Pinpoint the cell where the given text exists, returning its (x, y) midpoint coordinate. 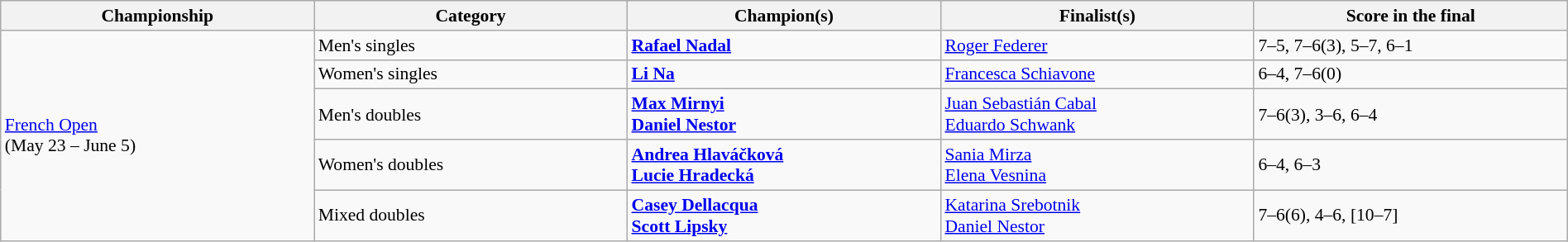
7–6(3), 3–6, 6–4 (1411, 114)
Juan Sebastián Cabal Eduardo Schwank (1097, 114)
7–5, 7–6(3), 5–7, 6–1 (1411, 45)
Women's singles (471, 74)
Casey Dellacqua Scott Lipsky (784, 215)
Men's singles (471, 45)
Champion(s) (784, 16)
Championship (157, 16)
Category (471, 16)
Women's doubles (471, 165)
Francesca Schiavone (1097, 74)
Men's doubles (471, 114)
Score in the final (1411, 16)
Li Na (784, 74)
Max Mirnyi Daniel Nestor (784, 114)
French Open(May 23 – June 5) (157, 135)
Katarina Srebotnik Daniel Nestor (1097, 215)
7–6(6), 4–6, [10–7] (1411, 215)
6–4, 7–6(0) (1411, 74)
Sania Mirza Elena Vesnina (1097, 165)
Andrea Hlaváčková Lucie Hradecká (784, 165)
Rafael Nadal (784, 45)
Finalist(s) (1097, 16)
6–4, 6–3 (1411, 165)
Roger Federer (1097, 45)
Mixed doubles (471, 215)
